Extract the (X, Y) coordinate from the center of the cell holding the provided text.  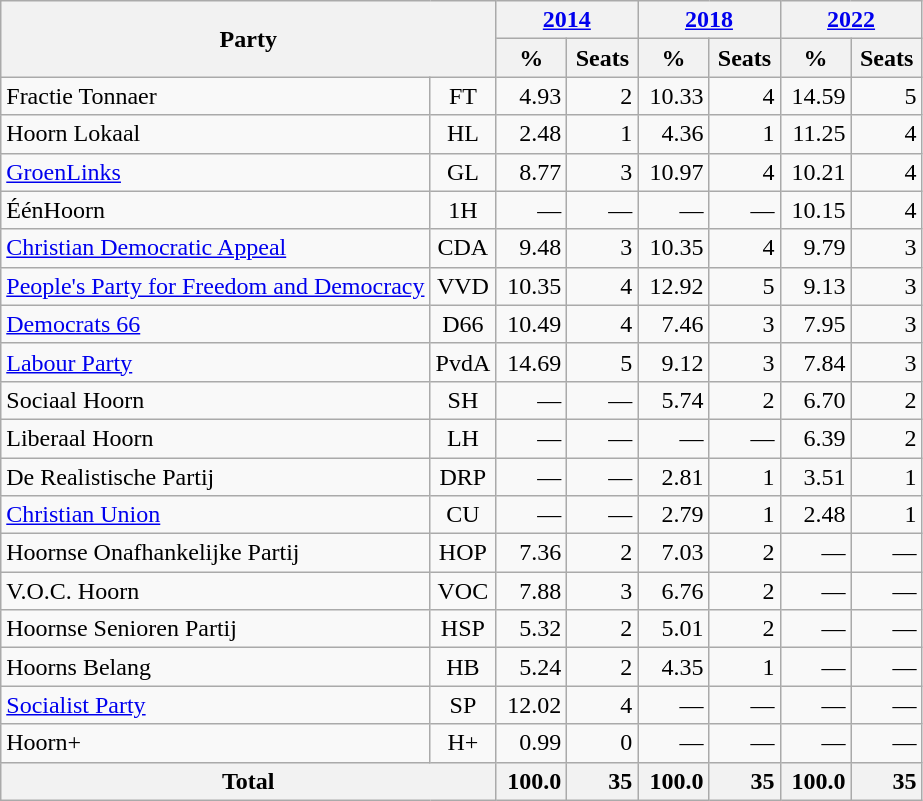
Christian Democratic Appeal (216, 248)
2.81 (674, 477)
10.97 (674, 172)
0.99 (532, 743)
D66 (463, 324)
Democrats 66 (216, 324)
6.76 (674, 591)
12.02 (532, 705)
Hoorns Belang (216, 667)
Hoornse Onafhankelijke Partij (216, 553)
14.59 (816, 96)
VVD (463, 286)
10.15 (816, 210)
7.95 (816, 324)
7.88 (532, 591)
Hoornse Senioren Partij (216, 629)
10.21 (816, 172)
Hoorn+ (216, 743)
HL (463, 134)
8.77 (532, 172)
6.39 (816, 438)
3.51 (816, 477)
5.01 (674, 629)
11.25 (816, 134)
DRP (463, 477)
7.46 (674, 324)
People's Party for Freedom and Democracy (216, 286)
9.79 (816, 248)
SP (463, 705)
HOP (463, 553)
CDA (463, 248)
Total (248, 781)
Liberaal Hoorn (216, 438)
2018 (709, 20)
Christian Union (216, 515)
5.32 (532, 629)
Hoorn Lokaal (216, 134)
4.35 (674, 667)
7.84 (816, 362)
Socialist Party (216, 705)
2014 (567, 20)
H+ (463, 743)
1H (463, 210)
9.13 (816, 286)
De Realistische Partij (216, 477)
V.O.C. Hoorn (216, 591)
HSP (463, 629)
VOC (463, 591)
2022 (851, 20)
PvdA (463, 362)
14.69 (532, 362)
SH (463, 400)
10.49 (532, 324)
12.92 (674, 286)
9.48 (532, 248)
Party (248, 39)
HB (463, 667)
CU (463, 515)
5.24 (532, 667)
6.70 (816, 400)
Labour Party (216, 362)
2.79 (674, 515)
LH (463, 438)
9.12 (674, 362)
Fractie Tonnaer (216, 96)
Sociaal Hoorn (216, 400)
7.03 (674, 553)
7.36 (532, 553)
FT (463, 96)
0 (602, 743)
GL (463, 172)
ÉénHoorn (216, 210)
4.36 (674, 134)
5.74 (674, 400)
10.33 (674, 96)
4.93 (532, 96)
GroenLinks (216, 172)
